Extract the (x, y) coordinate from the center of the cell holding the provided text.  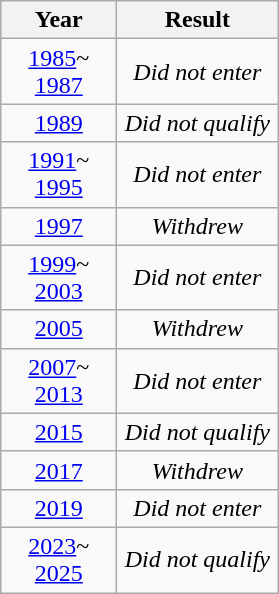
1999~ 2003 (59, 278)
2023~ 2025 (59, 560)
2017 (59, 470)
Result (198, 20)
1997 (59, 226)
2005 (59, 329)
Year (59, 20)
2007~ 2013 (59, 380)
1989 (59, 123)
2015 (59, 432)
1985~ 1987 (59, 72)
2019 (59, 508)
1991~ 1995 (59, 174)
